Provide the (x, y) coordinate of the cell's center where the given text is located.  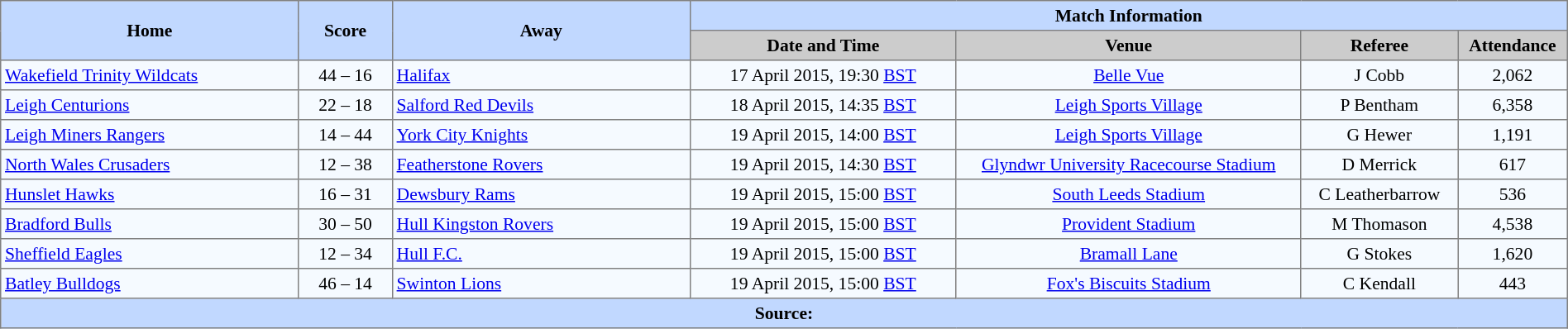
Attendance (1513, 45)
Glyndwr University Racecourse Stadium (1128, 164)
Referee (1379, 45)
443 (1513, 284)
Featherstone Rovers (541, 164)
J Cobb (1379, 75)
C Leatherbarrow (1379, 194)
Venue (1128, 45)
18 April 2015, 14:35 BST (823, 105)
16 – 31 (346, 194)
Leigh Miners Rangers (150, 135)
Leigh Centurions (150, 105)
Bramall Lane (1128, 254)
Swinton Lions (541, 284)
Sheffield Eagles (150, 254)
30 – 50 (346, 224)
Batley Bulldogs (150, 284)
Salford Red Devils (541, 105)
South Leeds Stadium (1128, 194)
Hull F.C. (541, 254)
Dewsbury Rams (541, 194)
Fox's Biscuits Stadium (1128, 284)
Away (541, 31)
G Stokes (1379, 254)
536 (1513, 194)
G Hewer (1379, 135)
19 April 2015, 14:30 BST (823, 164)
12 – 34 (346, 254)
46 – 14 (346, 284)
19 April 2015, 14:00 BST (823, 135)
York City Knights (541, 135)
Source: (784, 313)
2,062 (1513, 75)
M Thomason (1379, 224)
Belle Vue (1128, 75)
12 – 38 (346, 164)
6,358 (1513, 105)
North Wales Crusaders (150, 164)
Hunslet Hawks (150, 194)
22 – 18 (346, 105)
1,620 (1513, 254)
44 – 16 (346, 75)
P Bentham (1379, 105)
Date and Time (823, 45)
17 April 2015, 19:30 BST (823, 75)
617 (1513, 164)
Hull Kingston Rovers (541, 224)
1,191 (1513, 135)
Halifax (541, 75)
Wakefield Trinity Wildcats (150, 75)
Score (346, 31)
Provident Stadium (1128, 224)
14 – 44 (346, 135)
Match Information (1128, 16)
D Merrick (1379, 164)
C Kendall (1379, 284)
4,538 (1513, 224)
Home (150, 31)
Bradford Bulls (150, 224)
